Identify which cell holds the provided text, then report its (x, y) central coordinate. 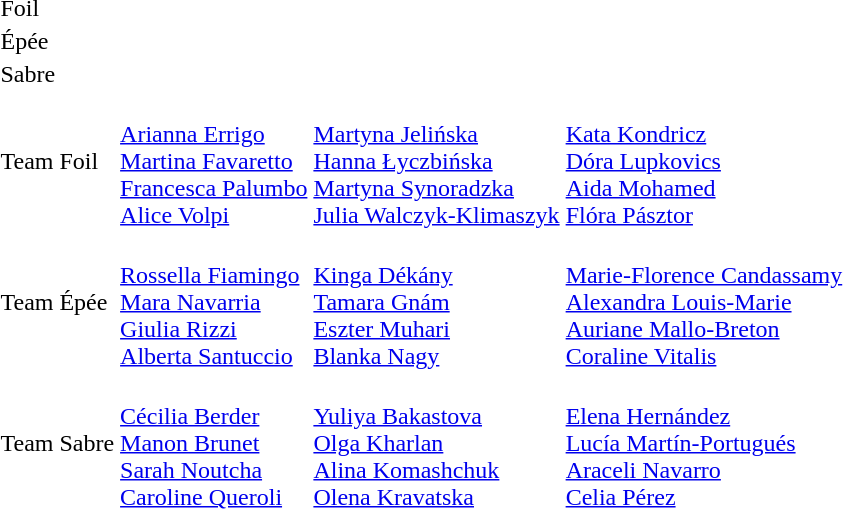
Arianna ErrigoMartina FavarettoFrancesca PalumboAlice Volpi (214, 161)
Rossella FiamingoMara NavarriaGiulia RizziAlberta Santuccio (214, 302)
Kinga DékányTamara GnámEszter MuhariBlanka Nagy (436, 302)
Martyna JelińskaHanna ŁyczbińskaMartyna SynoradzkaJulia Walczyk-Klimaszyk (436, 161)
